Return the (x, y) coordinate for the center point of the cell that contains the specified text.  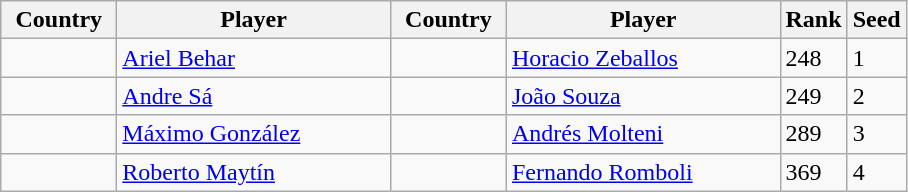
Rank (814, 20)
Andrés Molteni (643, 134)
289 (814, 134)
Andre Sá (254, 96)
Máximo González (254, 134)
Ariel Behar (254, 58)
2 (876, 96)
Roberto Maytín (254, 172)
1 (876, 58)
369 (814, 172)
4 (876, 172)
Fernando Romboli (643, 172)
248 (814, 58)
249 (814, 96)
Horacio Zeballos (643, 58)
João Souza (643, 96)
Seed (876, 20)
3 (876, 134)
